Pinpoint the cell where the given text exists, returning its (x, y) midpoint coordinate. 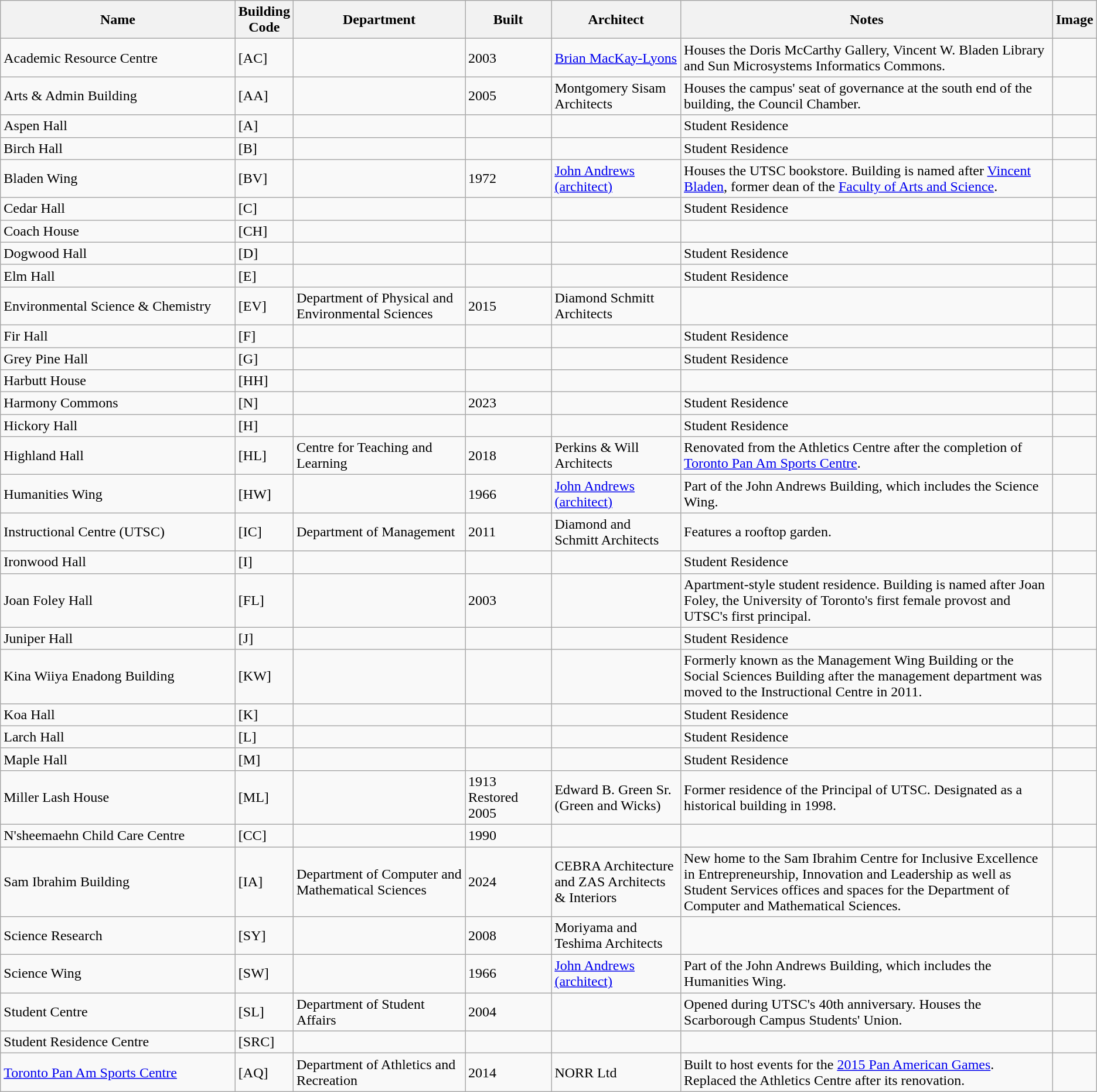
[J] (264, 638)
[IA] (264, 882)
Harbutt House (118, 381)
[K] (264, 715)
[B] (264, 148)
2024 (509, 882)
[D] (264, 253)
NORR Ltd (616, 1073)
Hickory Hall (118, 426)
Miller Lash House (118, 797)
Perkins & Will Architects (616, 456)
[HH] (264, 381)
[A] (264, 126)
Arts & Admin Building (118, 96)
Part of the John Andrews Building, which includes the Science Wing. (867, 494)
Department (379, 20)
Kina Wiiya Enadong Building (118, 676)
Brian MacKay-Lyons (616, 57)
1972 (509, 178)
Centre for Teaching and Learning (379, 456)
Harmony Commons (118, 403)
2014 (509, 1073)
[C] (264, 209)
[F] (264, 336)
2005 (509, 96)
Architect (616, 20)
Houses the Doris McCarthy Gallery, Vincent W. Bladen Library and Sun Microsystems Informatics Commons. (867, 57)
Built (509, 20)
Building Code (264, 20)
Elm Hall (118, 275)
Features a rooftop garden. (867, 532)
Science Research (118, 935)
[KW] (264, 676)
Birch Hall (118, 148)
[AA] (264, 96)
CEBRA Architecture and ZAS Architects & Interiors (616, 882)
Cedar Hall (118, 209)
Renovated from the Athletics Centre after the completion of Toronto Pan Am Sports Centre. (867, 456)
Edward B. Green Sr. (Green and Wicks) (616, 797)
Diamond and Schmitt Architects (616, 532)
Image (1075, 20)
2011 (509, 532)
Apartment-style student residence. Building is named after Joan Foley, the University of Toronto's first female provost and UTSC's first principal. (867, 600)
Notes (867, 20)
[I] (264, 562)
Built to host events for the 2015 Pan American Games. Replaced the Athletics Centre after its renovation. (867, 1073)
2018 (509, 456)
Houses the UTSC bookstore. Building is named after Vincent Bladen, former dean of the Faculty of Arts and Science. (867, 178)
[HW] (264, 494)
Maple Hall (118, 759)
[N] (264, 403)
Department of Athletics and Recreation (379, 1073)
[AQ] (264, 1073)
Dogwood Hall (118, 253)
[SRC] (264, 1042)
Ironwood Hall (118, 562)
Environmental Science & Chemistry (118, 306)
Opened during UTSC's 40th anniversary. Houses the Scarborough Campus Students' Union. (867, 1012)
[FL] (264, 600)
Former residence of the Principal of UTSC. Designated as a historical building in 1998. (867, 797)
Larch Hall (118, 737)
[SL] (264, 1012)
[AC] (264, 57)
Sam Ibrahim Building (118, 882)
Department of Computer and Mathematical Sciences (379, 882)
Juniper Hall (118, 638)
Fir Hall (118, 336)
[M] (264, 759)
[IC] (264, 532)
Houses the campus' seat of governance at the south end of the building, the Council Chamber. (867, 96)
Bladen Wing (118, 178)
Humanities Wing (118, 494)
Moriyama and Teshima Architects (616, 935)
Highland Hall (118, 456)
Grey Pine Hall (118, 358)
2015 (509, 306)
2004 (509, 1012)
[HL] (264, 456)
[SW] (264, 974)
[CC] (264, 835)
[EV] (264, 306)
1913Restored 2005 (509, 797)
Department of Physical and Environmental Sciences (379, 306)
2023 (509, 403)
Academic Resource Centre (118, 57)
[H] (264, 426)
Name (118, 20)
Joan Foley Hall (118, 600)
[G] (264, 358)
N'sheemaehn Child Care Centre (118, 835)
[L] (264, 737)
[E] (264, 275)
Department of Management (379, 532)
Toronto Pan Am Sports Centre (118, 1073)
Montgomery Sisam Architects (616, 96)
Department of Student Affairs (379, 1012)
[ML] (264, 797)
[CH] (264, 231)
Diamond Schmitt Architects (616, 306)
Coach House (118, 231)
2008 (509, 935)
Instructional Centre (UTSC) (118, 532)
Part of the John Andrews Building, which includes the Humanities Wing. (867, 974)
Science Wing (118, 974)
[BV] (264, 178)
Koa Hall (118, 715)
[SY] (264, 935)
Aspen Hall (118, 126)
Student Centre (118, 1012)
1990 (509, 835)
Student Residence Centre (118, 1042)
